Detect which cell encompasses the target text, then output its (X, Y) center coordinate. 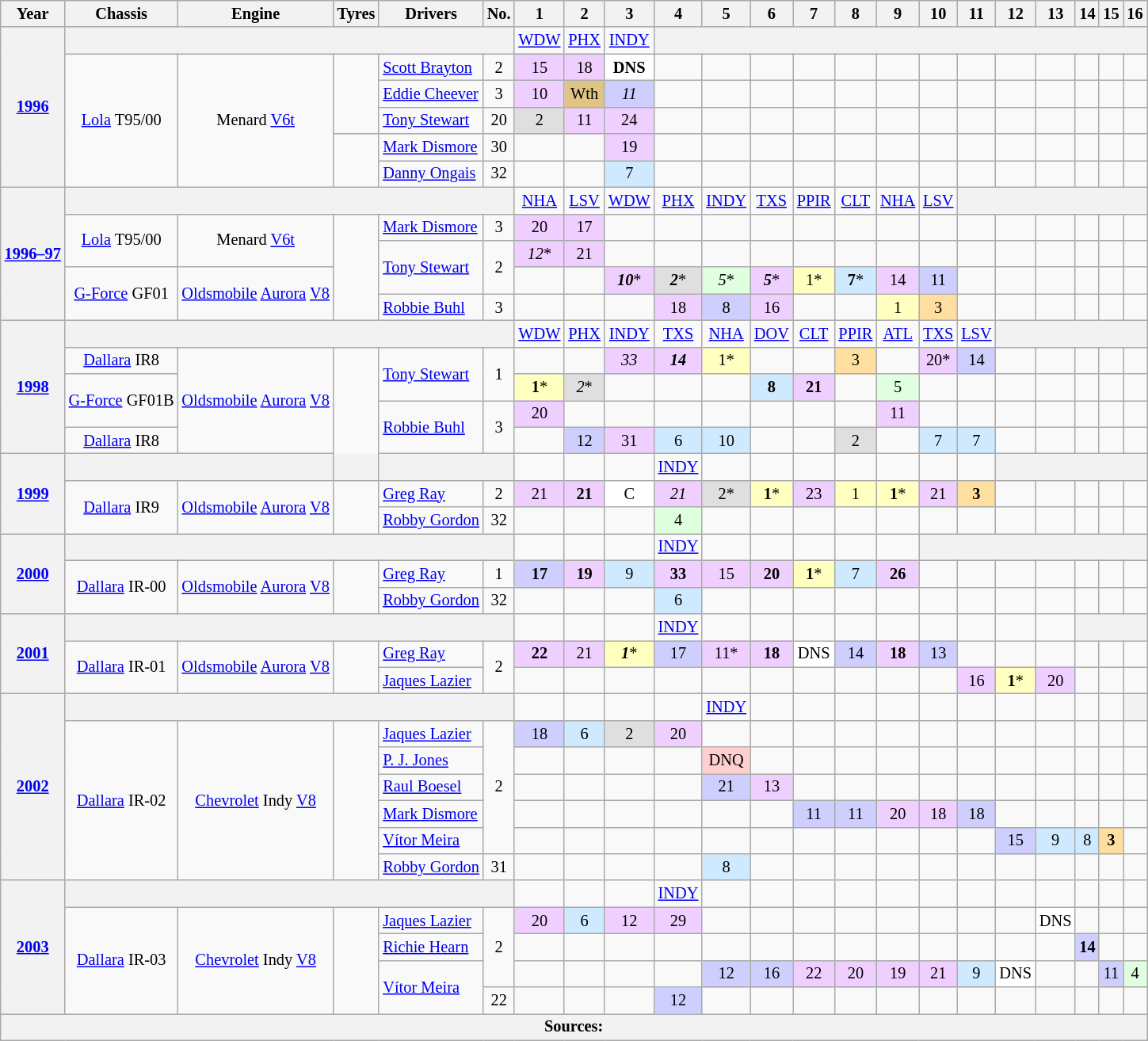
1996–97 (33, 254)
12* (539, 254)
Dallara IR-02 (122, 800)
2003 (33, 947)
Dallara IR-03 (122, 960)
1998 (33, 387)
2001 (33, 653)
23 (814, 494)
DOV (772, 334)
Dallara IR-01 (122, 667)
Richie Hearn (431, 947)
Drivers (431, 13)
G-Force GF01 (122, 293)
Scott Brayton (431, 67)
No. (499, 13)
Eddie Cheever (431, 93)
C (629, 494)
Danny Ongais (431, 173)
1996 (33, 107)
30 (499, 147)
G-Force GF01B (122, 401)
DNQ (726, 761)
11* (726, 654)
20* (938, 360)
7* (856, 280)
Year (33, 13)
29 (678, 921)
Dallara IR9 (122, 507)
26 (898, 574)
Wth (584, 93)
2002 (33, 787)
2000 (33, 574)
Dallara IR-00 (122, 586)
10* (629, 280)
24 (629, 120)
Tyres (357, 13)
P. J. Jones (431, 761)
ATL (898, 334)
Chassis (122, 13)
Raul Boesel (431, 787)
1999 (33, 493)
Sources: (574, 1027)
Engine (256, 13)
